Detect which cell encompasses the target text, then output its (x, y) center coordinate. 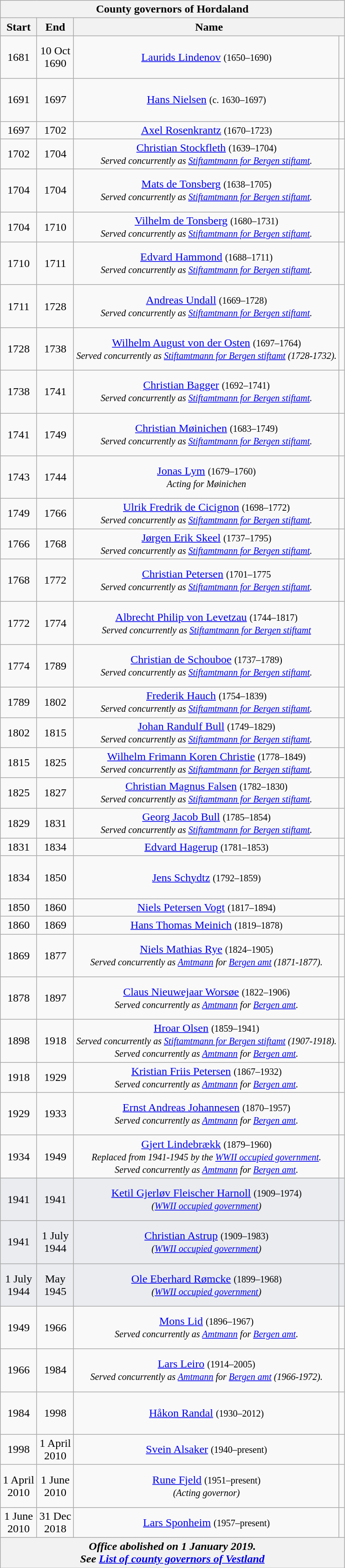
Ulrik Fredrik de Cicignon (1698–1772)Served concurrently as Stiftamtmann for Bergen stiftamt. (207, 514)
Frederik Hauch (1754–1839)Served concurrently as Stiftamtmann for Bergen stiftamt. (207, 702)
1691 (19, 100)
Jens Schydtz (1792–1859) (207, 877)
Jonas Lym (1679–1760)Acting for Møinichen (207, 477)
1743 (19, 477)
Hroar Olsen (1859–1941)Served concurrently as Stiftamtmann for Bergen stiftamt (1907-1918).Served concurrently as Amtmann for Bergen amt. (207, 1041)
Name (209, 27)
County governors of Hordaland (173, 9)
Hans Thomas Meinich (1819–1878) (207, 925)
Kristian Friis Petersen (1867–1932)Served concurrently as Amtmann for Bergen amt. (207, 1077)
1878 (19, 998)
Jørgen Erik Skeel (1737–1795)Served concurrently as Stiftamtmann for Bergen stiftamt. (207, 544)
Christian Magnus Falsen (1782–1830)Served concurrently as Stiftamtmann for Bergen stiftamt. (207, 793)
1744 (55, 477)
Håkon Randal (1930–2012) (207, 1413)
Mons Lid (1896–1967)Served concurrently as Amtmann for Bergen amt. (207, 1327)
Lars Leiro (1914–2005)Served concurrently as Amtmann for Bergen amt (1966-1972). (207, 1370)
Lars Sponheim (1957–present) (207, 1522)
1933 (55, 1114)
May1945 (55, 1285)
1827 (55, 793)
Laurids Lindenov (1650–1690) (207, 57)
Johan Randulf Bull (1749–1829)Served concurrently as Stiftamtmann for Bergen stiftamt. (207, 733)
Vilhelm de Tonsberg (1680–1731)Served concurrently as Stiftamtmann for Bergen stiftamt. (207, 227)
Christian Astrup (1909–1983)(WWII occupied government) (207, 1242)
Gjert Lindebrækk (1879–1960)Replaced from 1941-1945 by the WWII occupied government.Served concurrently as Amtmann for Bergen amt. (207, 1157)
Christian Bagger (1692–1741)Served concurrently as Stiftamtmann for Bergen stiftamt. (207, 391)
Edvard Hagerup (1781–1853) (207, 847)
Claus Nieuwejaar Worsøe (1822–1906)Served concurrently as Amtmann for Bergen amt. (207, 998)
1934 (19, 1157)
Ole Eberhard Rømcke (1899–1968)(WWII occupied government) (207, 1285)
Start (19, 27)
1829 (19, 823)
Andreas Undall (1669–1728)Served concurrently as Stiftamtmann for Bergen stiftamt. (207, 306)
Axel Rosenkrantz (1670–1723) (207, 130)
31 Dec2018 (55, 1522)
Ketil Gjerløv Fleischer Harnoll (1909–1974)(WWII occupied government) (207, 1199)
Niels Petersen Vogt (1817–1894) (207, 907)
1897 (55, 998)
1877 (55, 956)
Office abolished on 1 January 2019.See List of county governors of Vestland (173, 1553)
Mats de Tonsberg (1638–1705)Served concurrently as Stiftamtmann for Bergen stiftamt. (207, 190)
Niels Mathias Rye (1824–1905)Served concurrently as Amtmann for Bergen amt (1871-1877). (207, 956)
Wilhelm August von der Osten (1697–1764)Served concurrently as Stiftamtmann for Bergen stiftamt (1728-1732). (207, 349)
Edvard Hammond (1688–1711)Served concurrently as Stiftamtmann for Bergen stiftamt. (207, 263)
Svein Alsaker (1940–present) (207, 1450)
Ernst Andreas Johannesen (1870–1957)Served concurrently as Amtmann for Bergen amt. (207, 1114)
Christian de Schouboe (1737–1789)Served concurrently as Stiftamtmann for Bergen stiftamt. (207, 666)
Christian Stockfleth (1639–1704)Served concurrently as Stiftamtmann for Bergen stiftamt. (207, 154)
End (55, 27)
Georg Jacob Bull (1785–1854)Served concurrently as Stiftamtmann for Bergen stiftamt. (207, 823)
Rune Fjeld (1951–present)(Acting governor) (207, 1486)
10 Oct1690 (55, 57)
Hans Nielsen (c. 1630–1697) (207, 100)
Wilhelm Frimann Koren Christie (1778–1849)Served concurrently as Stiftamtmann for Bergen stiftamt. (207, 762)
1898 (19, 1041)
Albrecht Philip von Levetzau (1744–1817)Served concurrently as Stiftamtmann for Bergen stiftamt (207, 623)
Christian Petersen (1701–1775Served concurrently as Stiftamtmann for Bergen stiftamt. (207, 580)
Christian Møinichen (1683–1749)Served concurrently as Stiftamtmann for Bergen stiftamt. (207, 435)
1681 (19, 57)
